Return (x, y) of the center of cell containing provided text 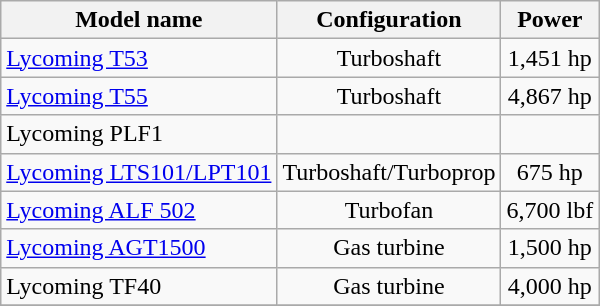
6,700 lbf (550, 210)
1,500 hp (550, 248)
Lycoming PLF1 (139, 134)
Model name (139, 20)
Lycoming T53 (139, 58)
675 hp (550, 172)
4,000 hp (550, 286)
Turboshaft/Turboprop (389, 172)
Lycoming TF40 (139, 286)
Lycoming AGT1500 (139, 248)
Lycoming ALF 502 (139, 210)
Configuration (389, 20)
4,867 hp (550, 96)
Power (550, 20)
Turbofan (389, 210)
1,451 hp (550, 58)
Lycoming T55 (139, 96)
Lycoming LTS101/LPT101 (139, 172)
